Return the (x, y) coordinate for the center point of the cell that contains the specified text.  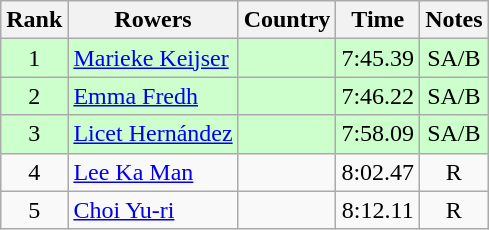
Marieke Keijser (153, 58)
Rowers (153, 20)
Rank (34, 20)
Licet Hernández (153, 134)
4 (34, 172)
Time (378, 20)
Lee Ka Man (153, 172)
1 (34, 58)
8:02.47 (378, 172)
Notes (454, 20)
Country (287, 20)
2 (34, 96)
3 (34, 134)
8:12.11 (378, 210)
7:46.22 (378, 96)
5 (34, 210)
7:58.09 (378, 134)
Emma Fredh (153, 96)
Choi Yu-ri (153, 210)
7:45.39 (378, 58)
